Pinpoint the cell where the given text exists, returning its (X, Y) midpoint coordinate. 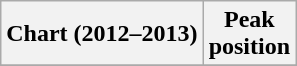
Peakposition (249, 34)
Chart (2012–2013) (102, 34)
